Provide the (X, Y) coordinate of the cell's center where the given text is located.  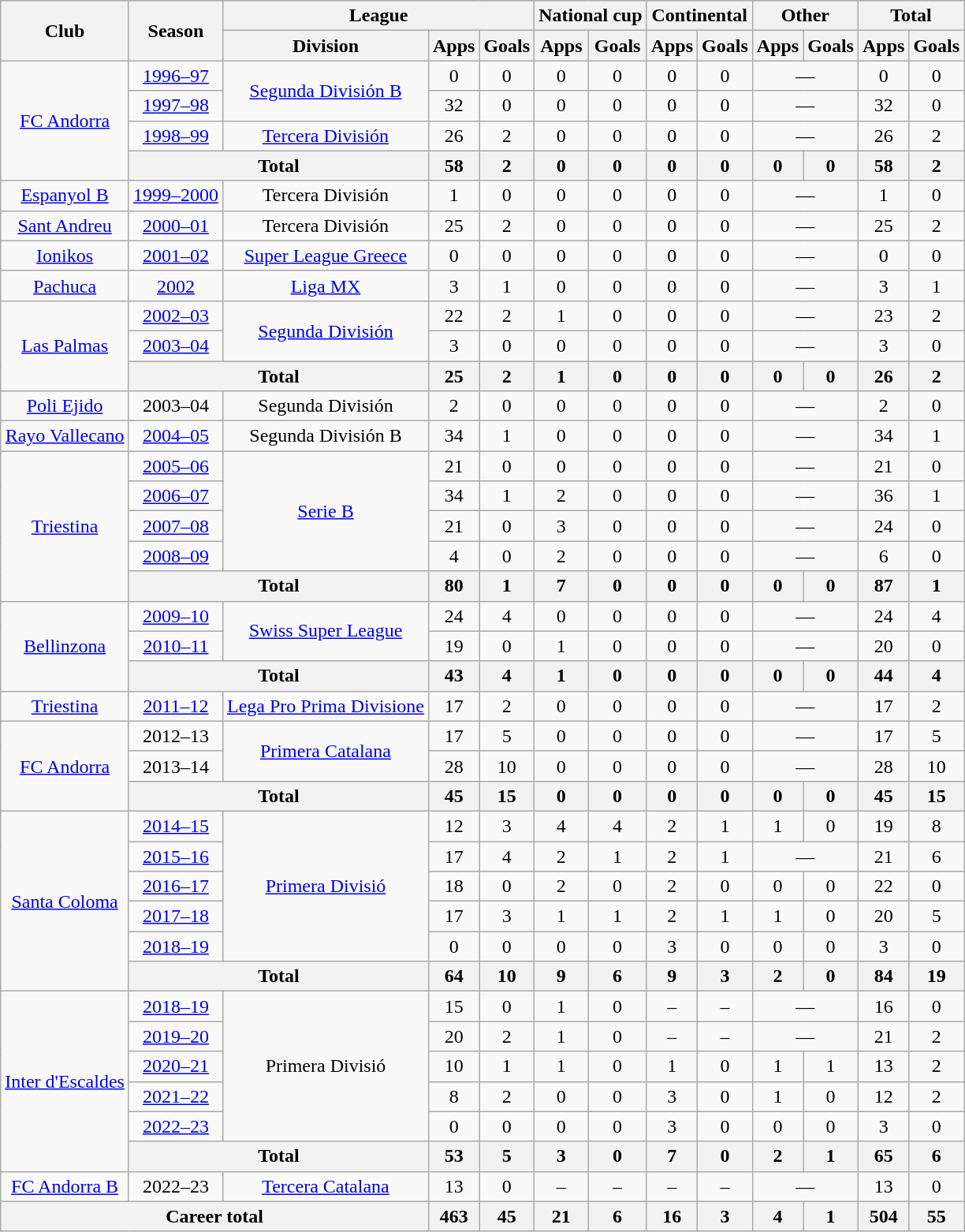
18 (453, 887)
Serie B (325, 511)
2012–13 (175, 736)
Espanyol B (65, 196)
2013–14 (175, 766)
Division (325, 46)
23 (883, 315)
2008–09 (175, 556)
Continental (699, 16)
2011–12 (175, 706)
44 (883, 676)
1999–2000 (175, 196)
Santa Coloma (65, 901)
2002–03 (175, 315)
Sant Andreu (65, 226)
2009–10 (175, 616)
87 (883, 586)
Las Palmas (65, 345)
Rayo Vallecano (65, 436)
504 (883, 1216)
2001–02 (175, 256)
463 (453, 1216)
2004–05 (175, 436)
2019–20 (175, 1036)
84 (883, 976)
National cup (591, 16)
Career total (214, 1216)
2021–22 (175, 1096)
2017–18 (175, 917)
64 (453, 976)
FC Andorra B (65, 1186)
2002 (175, 286)
80 (453, 586)
Season (175, 31)
Poli Ejido (65, 406)
Tercera Catalana (325, 1186)
36 (883, 496)
53 (453, 1156)
65 (883, 1156)
1997–98 (175, 106)
2015–16 (175, 856)
Primera Catalana (325, 751)
1998–99 (175, 136)
Lega Pro Prima Divisione (325, 706)
Pachuca (65, 286)
2007–08 (175, 526)
Other (805, 16)
2006–07 (175, 496)
2005–06 (175, 466)
League (378, 16)
1996–97 (175, 76)
2000–01 (175, 226)
2014–15 (175, 826)
2010–11 (175, 646)
Super League Greece (325, 256)
2020–21 (175, 1066)
43 (453, 676)
Inter d'Escaldes (65, 1081)
Liga MX (325, 286)
Ionikos (65, 256)
2016–17 (175, 887)
55 (937, 1216)
Club (65, 31)
Swiss Super League (325, 631)
Bellinzona (65, 646)
